For the text-containing cell, return its midpoint in (X, Y) coordinate format. 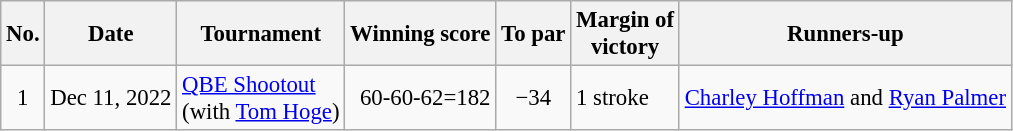
−34 (534, 98)
No. (23, 34)
QBE Shootout(with Tom Hoge) (261, 98)
60-60-62=182 (420, 98)
1 stroke (626, 98)
1 (23, 98)
Dec 11, 2022 (111, 98)
Winning score (420, 34)
Runners-up (845, 34)
Charley Hoffman and Ryan Palmer (845, 98)
Date (111, 34)
Margin ofvictory (626, 34)
Tournament (261, 34)
To par (534, 34)
